Return the (x, y) coordinate for the center point of the cell that contains the specified text.  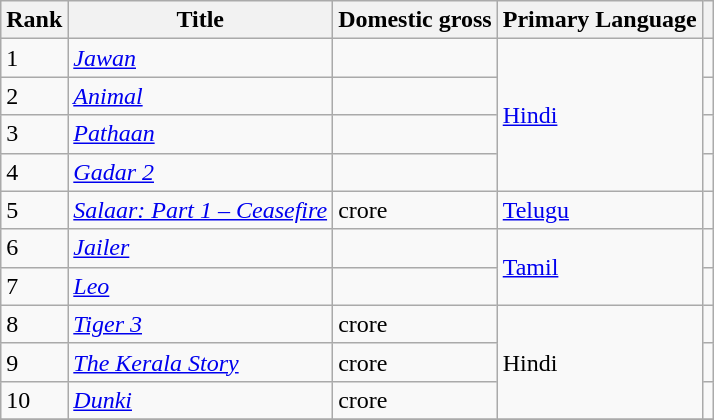
5 (34, 210)
The Kerala Story (200, 362)
10 (34, 400)
Dunki (200, 400)
9 (34, 362)
Rank (34, 20)
3 (34, 134)
Jailer (200, 248)
Salaar: Part 1 – Ceasefire (200, 210)
6 (34, 248)
4 (34, 172)
Pathaan (200, 134)
Domestic gross (416, 20)
Gadar 2 (200, 172)
Telugu (600, 210)
Primary Language (600, 20)
Jawan (200, 58)
1 (34, 58)
Animal (200, 96)
Tamil (600, 267)
Leo (200, 286)
Tiger 3 (200, 324)
Title (200, 20)
8 (34, 324)
2 (34, 96)
7 (34, 286)
